Scan for the cell matching the given text and deliver its [x, y] coordinate at center. 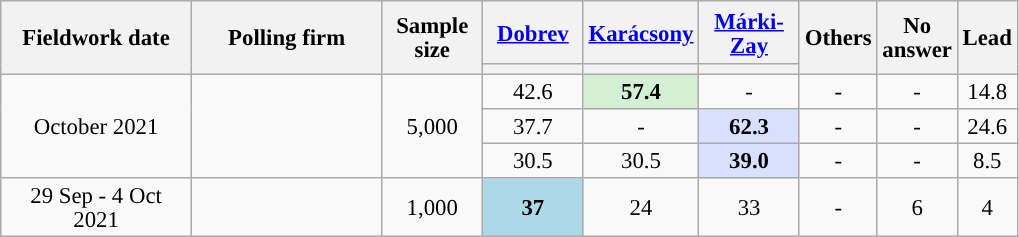
8.5 [987, 162]
1,000 [432, 208]
37 [534, 208]
42.6 [534, 92]
4 [987, 208]
29 Sep - 4 Oct 2021 [96, 208]
39.0 [750, 162]
October 2021 [96, 127]
No answer [917, 38]
24.6 [987, 126]
6 [917, 208]
5,000 [432, 127]
24 [641, 208]
Lead [987, 38]
Polling firm [286, 38]
Others [838, 38]
37.7 [534, 126]
62.3 [750, 126]
Samplesize [432, 38]
Dobrev [534, 32]
14.8 [987, 92]
Fieldwork date [96, 38]
Karácsony [641, 32]
Márki-Zay [750, 32]
33 [750, 208]
57.4 [641, 92]
